Scan for the cell matching the given text and deliver its (x, y) coordinate at center. 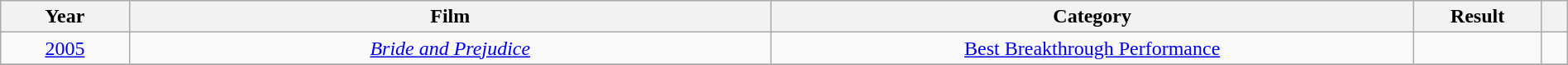
2005 (65, 48)
Film (450, 17)
Result (1477, 17)
Best Breakthrough Performance (1092, 48)
Bride and Prejudice (450, 48)
Category (1092, 17)
Year (65, 17)
